Output the (X, Y) coordinate of the center of the cell containing the given text.  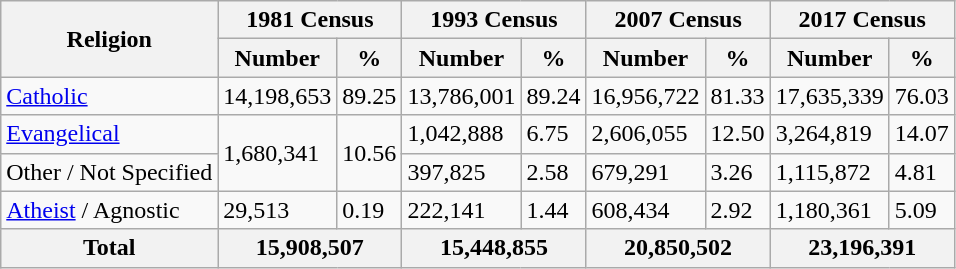
1.44 (554, 210)
15,448,855 (494, 248)
Evangelical (110, 134)
10.56 (370, 153)
2.92 (738, 210)
Other / Not Specified (110, 172)
Atheist / Agnostic (110, 210)
1993 Census (494, 20)
Total (110, 248)
0.19 (370, 210)
23,196,391 (862, 248)
4.81 (922, 172)
89.25 (370, 96)
1981 Census (310, 20)
1,042,888 (462, 134)
2.58 (554, 172)
397,825 (462, 172)
76.03 (922, 96)
15,908,507 (310, 248)
Religion (110, 39)
679,291 (646, 172)
12.50 (738, 134)
16,956,722 (646, 96)
5.09 (922, 210)
608,434 (646, 210)
81.33 (738, 96)
2,606,055 (646, 134)
89.24 (554, 96)
222,141 (462, 210)
6.75 (554, 134)
14,198,653 (278, 96)
1,115,872 (830, 172)
Catholic (110, 96)
2017 Census (862, 20)
20,850,502 (678, 248)
29,513 (278, 210)
13,786,001 (462, 96)
14.07 (922, 134)
3.26 (738, 172)
17,635,339 (830, 96)
1,180,361 (830, 210)
3,264,819 (830, 134)
1,680,341 (278, 153)
2007 Census (678, 20)
